Capture the cell that displays the provided text and extract its [x, y] central coordinate. 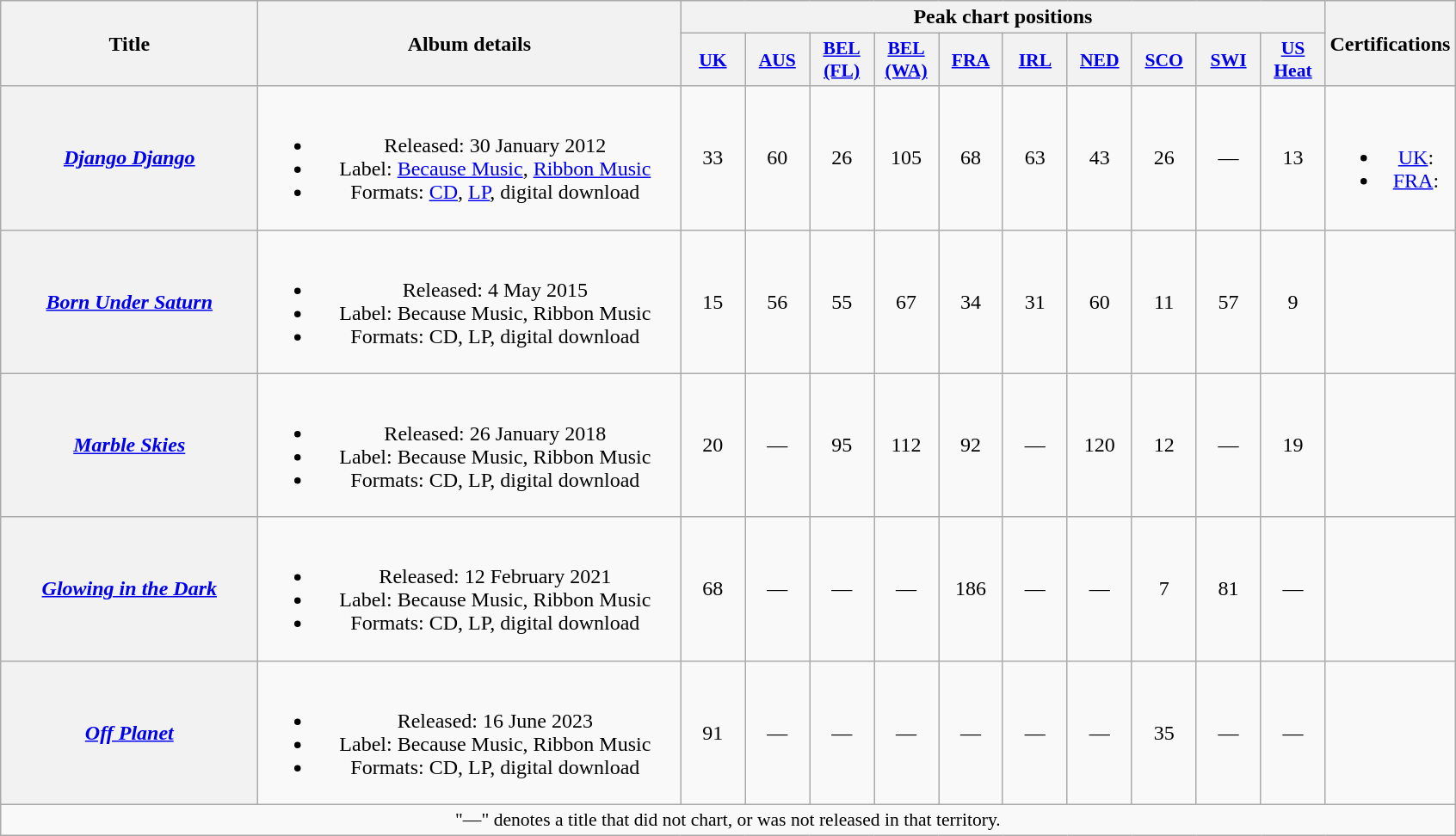
43 [1100, 158]
91 [713, 733]
95 [842, 446]
57 [1229, 301]
20 [713, 446]
112 [907, 446]
NED [1100, 60]
UK: FRA: [1391, 158]
55 [842, 301]
BEL(FL) [842, 60]
Glowing in the Dark [129, 588]
US Heat [1293, 60]
11 [1163, 301]
BEL(WA) [907, 60]
Django Django [129, 158]
56 [778, 301]
15 [713, 301]
67 [907, 301]
120 [1100, 446]
35 [1163, 733]
FRA [971, 60]
Off Planet [129, 733]
105 [907, 158]
Certifications [1391, 43]
186 [971, 588]
19 [1293, 446]
33 [713, 158]
SWI [1229, 60]
Born Under Saturn [129, 301]
IRL [1034, 60]
7 [1163, 588]
31 [1034, 301]
UK [713, 60]
Peak chart positions [1003, 17]
Marble Skies [129, 446]
Released: 30 January 2012Label: Because Music, Ribbon MusicFormats: CD, LP, digital download [470, 158]
81 [1229, 588]
34 [971, 301]
9 [1293, 301]
AUS [778, 60]
13 [1293, 158]
Released: 12 February 2021Label: Because Music, Ribbon MusicFormats: CD, LP, digital download [470, 588]
Released: 4 May 2015Label: Because Music, Ribbon MusicFormats: CD, LP, digital download [470, 301]
92 [971, 446]
Released: 26 January 2018Label: Because Music, Ribbon MusicFormats: CD, LP, digital download [470, 446]
"—" denotes a title that did not chart, or was not released in that territory. [728, 820]
12 [1163, 446]
Title [129, 43]
63 [1034, 158]
Released: 16 June 2023Label: Because Music, Ribbon MusicFormats: CD, LP, digital download [470, 733]
SCO [1163, 60]
Album details [470, 43]
